Extract the (X, Y) coordinate from the center of the cell holding the provided text.  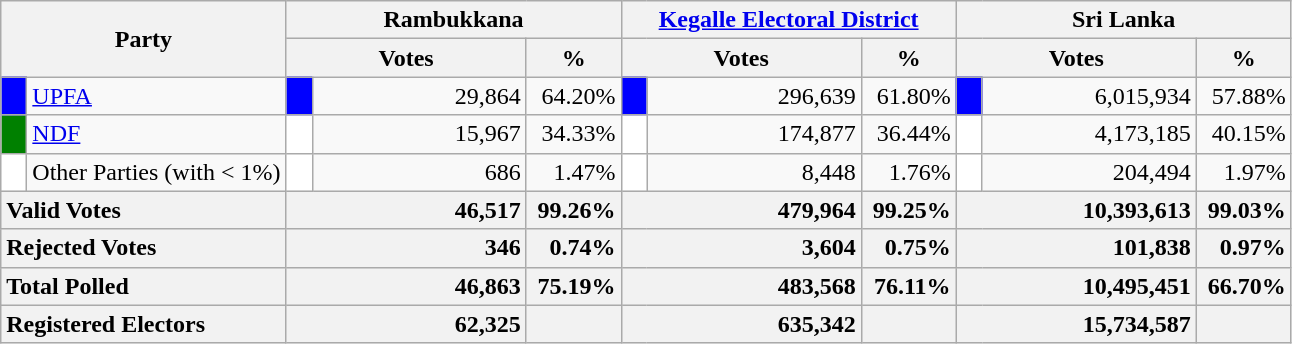
204,494 (1089, 172)
61.80% (908, 96)
99.25% (908, 210)
Sri Lanka (1124, 20)
Party (144, 39)
15,734,587 (1076, 324)
296,639 (754, 96)
Rejected Votes (144, 248)
6,015,934 (1089, 96)
101,838 (1076, 248)
Valid Votes (144, 210)
UPFA (156, 96)
99.03% (1244, 210)
0.97% (1244, 248)
174,877 (754, 134)
29,864 (419, 96)
10,495,451 (1076, 286)
34.33% (574, 134)
99.26% (574, 210)
Total Polled (144, 286)
40.15% (1244, 134)
0.74% (574, 248)
64.20% (574, 96)
76.11% (908, 286)
46,517 (406, 210)
483,568 (741, 286)
479,964 (741, 210)
57.88% (1244, 96)
Kegalle Electoral District (788, 20)
8,448 (754, 172)
Registered Electors (144, 324)
635,342 (741, 324)
66.70% (1244, 286)
1.47% (574, 172)
62,325 (406, 324)
4,173,185 (1089, 134)
Rambukkana (454, 20)
75.19% (574, 286)
0.75% (908, 248)
Other Parties (with < 1%) (156, 172)
36.44% (908, 134)
686 (419, 172)
1.76% (908, 172)
NDF (156, 134)
46,863 (406, 286)
10,393,613 (1076, 210)
3,604 (741, 248)
346 (406, 248)
1.97% (1244, 172)
15,967 (419, 134)
